Return the [X, Y] coordinate for the center point of the cell that contains the specified text.  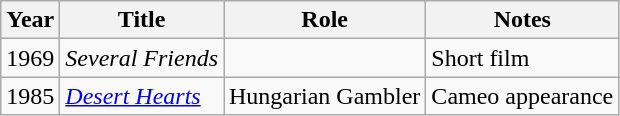
Role [325, 20]
Year [30, 20]
Cameo appearance [522, 96]
Desert Hearts [142, 96]
1969 [30, 58]
Short film [522, 58]
Notes [522, 20]
Title [142, 20]
Hungarian Gambler [325, 96]
Several Friends [142, 58]
1985 [30, 96]
